Return the [x, y] coordinate for the center point of the cell that contains the specified text.  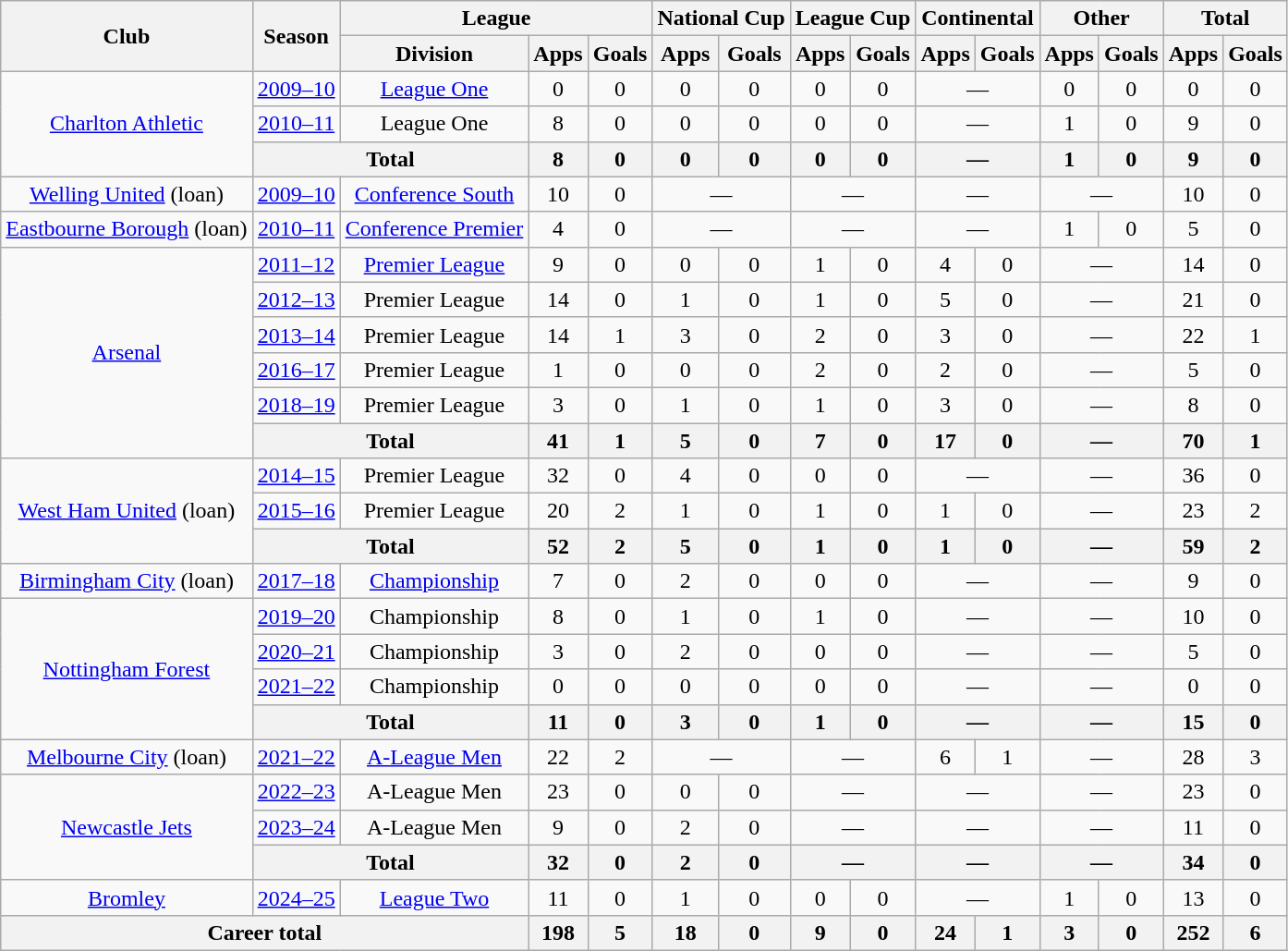
52 [558, 546]
41 [558, 441]
198 [558, 933]
Division [434, 54]
West Ham United (loan) [127, 511]
Eastbourne Borough (loan) [127, 229]
National Cup [721, 18]
252 [1193, 933]
15 [1193, 722]
Season [296, 36]
2018–19 [296, 405]
League [496, 18]
Club [127, 36]
Conference Premier [434, 229]
24 [945, 933]
2013–14 [296, 335]
2019–20 [296, 616]
70 [1193, 441]
Charlton Athletic [127, 124]
34 [1193, 862]
2015–16 [296, 511]
21 [1193, 299]
17 [945, 441]
Conference South [434, 194]
2023–24 [296, 827]
Newcastle Jets [127, 827]
Nottingham Forest [127, 669]
Welling United (loan) [127, 194]
2011–12 [296, 264]
2022–23 [296, 792]
20 [558, 511]
Other [1101, 18]
2017–18 [296, 581]
League Cup [853, 18]
18 [686, 933]
Arsenal [127, 352]
Continental [978, 18]
Bromley [127, 897]
2016–17 [296, 370]
13 [1193, 897]
36 [1193, 476]
Melbourne City (loan) [127, 757]
59 [1193, 546]
Birmingham City (loan) [127, 581]
2012–13 [296, 299]
2024–25 [296, 897]
2014–15 [296, 476]
Career total [264, 933]
28 [1193, 757]
2020–21 [296, 652]
League Two [434, 897]
